Extract the [X, Y] coordinate from the center of the cell holding the provided text.  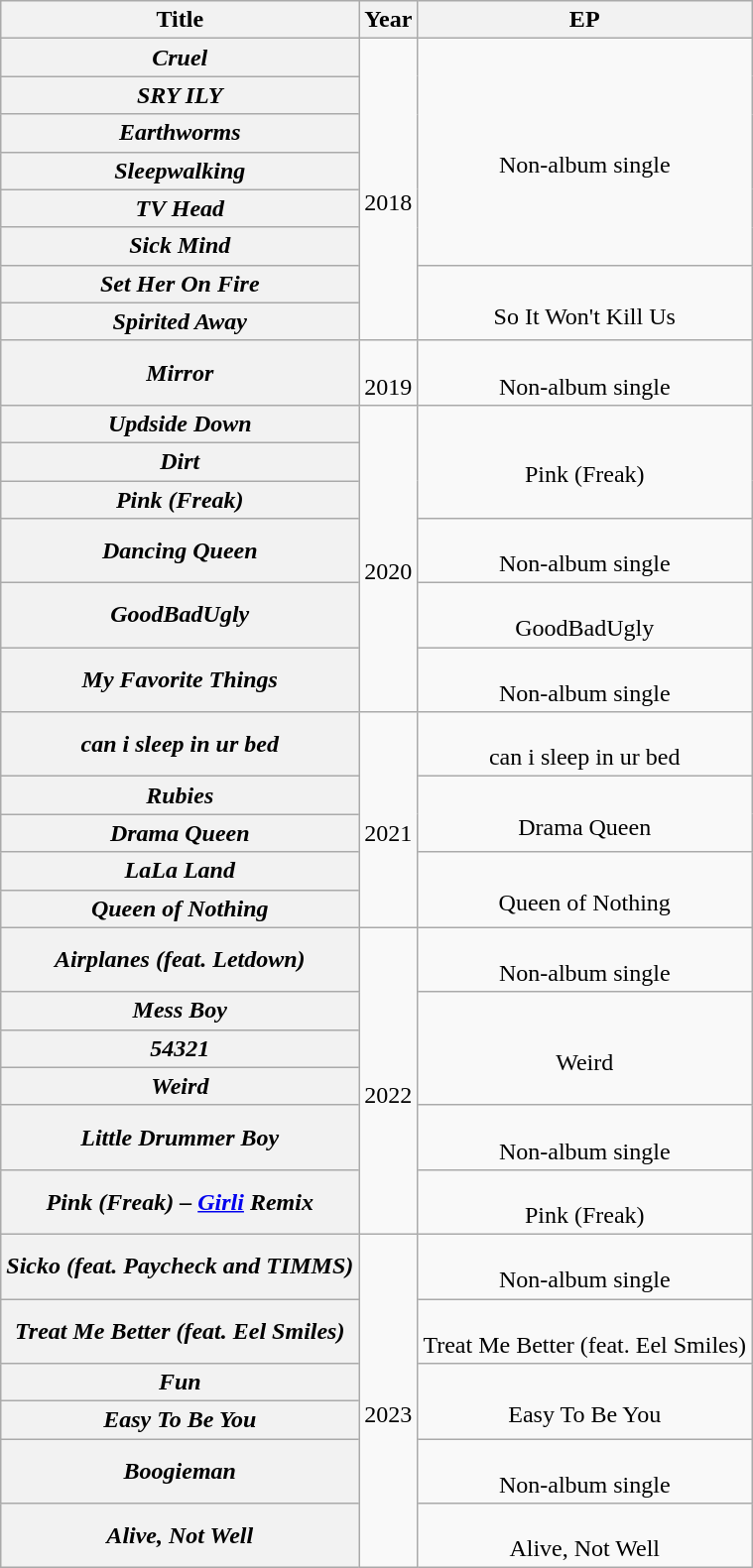
54321 [181, 1048]
Spirited Away [181, 321]
Mirror [181, 373]
So It Won't Kill Us [585, 302]
Pink (Freak) – Girli Remix [181, 1202]
Sleepwalking [181, 171]
SRY ILY [181, 95]
2020 [389, 557]
Set Her On Fire [181, 284]
Year [389, 20]
TV Head [181, 208]
2022 [389, 1081]
LaLa Land [181, 871]
2023 [389, 1400]
Airplanes (feat. Letdown) [181, 960]
2021 [389, 819]
Rubies [181, 795]
My Favorite Things [181, 680]
2019 [389, 373]
Boogieman [181, 1472]
Little Drummer Boy [181, 1137]
Sick Mind [181, 246]
Dirt [181, 461]
EP [585, 20]
Mess Boy [181, 1011]
Updside Down [181, 423]
Title [181, 20]
Fun [181, 1383]
Dancing Queen [181, 551]
Earthworms [181, 133]
Sicko (feat. Paycheck and TIMMS) [181, 1266]
Cruel [181, 58]
2018 [389, 189]
